Return the (X, Y) coordinate for the center point of the cell that contains the specified text.  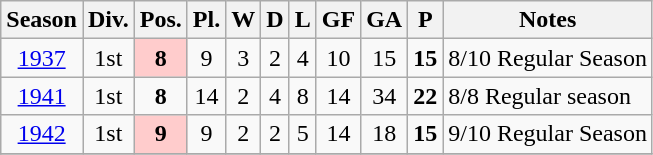
W (244, 20)
10 (338, 58)
Notes (548, 20)
1941 (42, 96)
34 (384, 96)
5 (302, 134)
GA (384, 20)
Div. (108, 20)
22 (426, 96)
1942 (42, 134)
GF (338, 20)
8/10 Regular Season (548, 58)
1937 (42, 58)
P (426, 20)
3 (244, 58)
18 (384, 134)
8/8 Regular season (548, 96)
Season (42, 20)
Pl. (206, 20)
L (302, 20)
Pos. (160, 20)
9/10 Regular Season (548, 134)
D (275, 20)
